Detect which cell encompasses the target text, then output its [x, y] center coordinate. 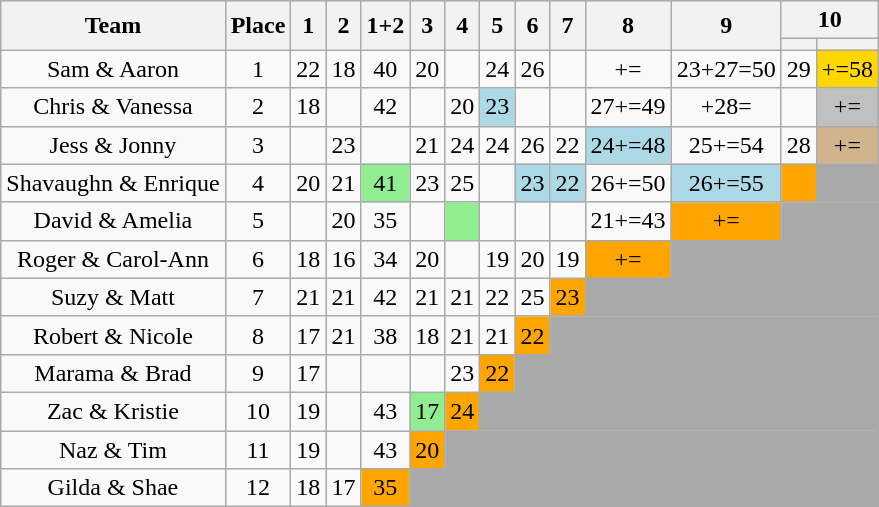
25+=54 [726, 145]
16 [344, 259]
Marama & Brad [113, 373]
Place [258, 26]
Gilda & Shae [113, 488]
Jess & Jonny [113, 145]
27+=49 [628, 107]
Sam & Aaron [113, 69]
21+=43 [628, 221]
41 [386, 183]
12 [258, 488]
Naz & Tim [113, 449]
40 [386, 69]
34 [386, 259]
29 [798, 69]
David & Amelia [113, 221]
1+2 [386, 26]
24+=48 [628, 145]
Robert & Nicole [113, 335]
+28= [726, 107]
+=58 [847, 69]
Suzy & Matt [113, 297]
Chris & Vanessa [113, 107]
26+=50 [628, 183]
23+27=50 [726, 69]
Shavaughn & Enrique [113, 183]
Team [113, 26]
28 [798, 145]
26+=55 [726, 183]
11 [258, 449]
Roger & Carol-Ann [113, 259]
Zac & Kristie [113, 411]
38 [386, 335]
